Extract the [x, y] coordinate from the center of the cell holding the provided text.  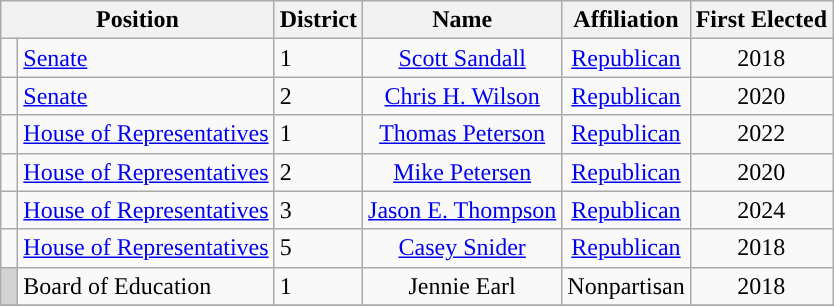
Thomas Peterson [462, 134]
5 [318, 248]
Chris H. Wilson [462, 96]
Casey Snider [462, 248]
Nonpartisan [626, 286]
2024 [761, 210]
Board of Education [146, 286]
Jennie Earl [462, 286]
2022 [761, 134]
First Elected [761, 20]
Name [462, 20]
Position [138, 20]
Mike Petersen [462, 172]
District [318, 20]
Jason E. Thompson [462, 210]
3 [318, 210]
Affiliation [626, 20]
Scott Sandall [462, 58]
